Scan for the cell matching the given text and deliver its [x, y] coordinate at center. 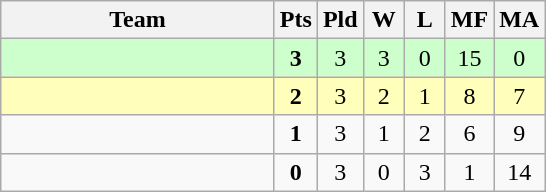
Pld [340, 20]
8 [469, 96]
14 [520, 172]
9 [520, 134]
MA [520, 20]
6 [469, 134]
Pts [296, 20]
15 [469, 58]
W [384, 20]
L [424, 20]
Team [138, 20]
7 [520, 96]
MF [469, 20]
